Find where the given text appears and provide that cell's center as (X, Y) coordinate. 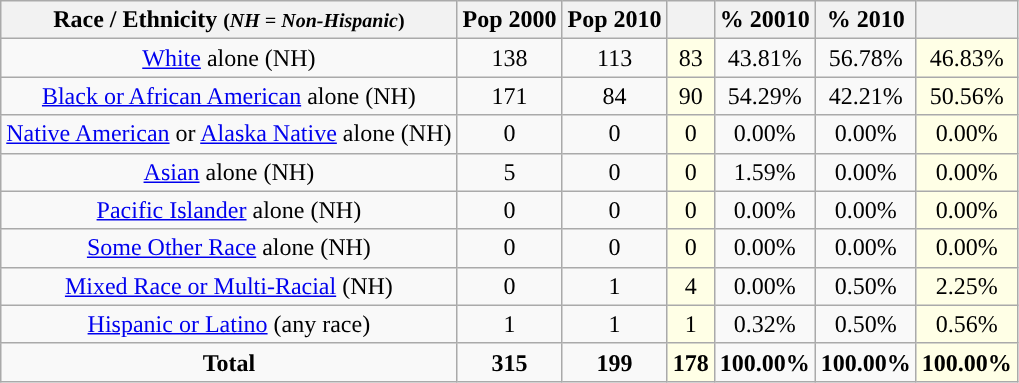
% 2010 (866, 20)
43.81% (764, 58)
Pop 2010 (614, 20)
56.78% (866, 58)
Mixed Race or Multi-Racial (NH) (229, 286)
Black or African American alone (NH) (229, 96)
White alone (NH) (229, 58)
113 (614, 58)
5 (510, 172)
84 (614, 96)
199 (614, 362)
Hispanic or Latino (any race) (229, 324)
83 (690, 58)
Total (229, 362)
Pacific Islander alone (NH) (229, 210)
Native American or Alaska Native alone (NH) (229, 134)
90 (690, 96)
138 (510, 58)
171 (510, 96)
2.25% (966, 286)
% 20010 (764, 20)
1.59% (764, 172)
Asian alone (NH) (229, 172)
Race / Ethnicity (NH = Non-Hispanic) (229, 20)
0.56% (966, 324)
46.83% (966, 58)
50.56% (966, 96)
178 (690, 362)
42.21% (866, 96)
315 (510, 362)
0.32% (764, 324)
54.29% (764, 96)
4 (690, 286)
Some Other Race alone (NH) (229, 248)
Pop 2000 (510, 20)
